Return [x, y] of the center of cell containing provided text 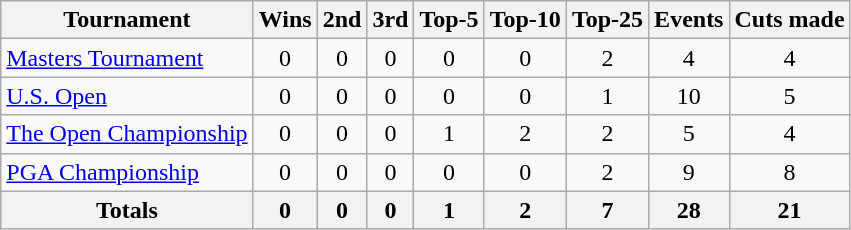
Masters Tournament [127, 58]
Cuts made [790, 20]
7 [607, 210]
28 [689, 210]
Totals [127, 210]
Tournament [127, 20]
The Open Championship [127, 134]
U.S. Open [127, 96]
Top-10 [525, 20]
Events [689, 20]
Wins [285, 20]
Top-5 [449, 20]
21 [790, 210]
10 [689, 96]
2nd [342, 20]
8 [790, 172]
9 [689, 172]
PGA Championship [127, 172]
3rd [390, 20]
Top-25 [607, 20]
